For the text-containing cell, return its midpoint in [X, Y] coordinate format. 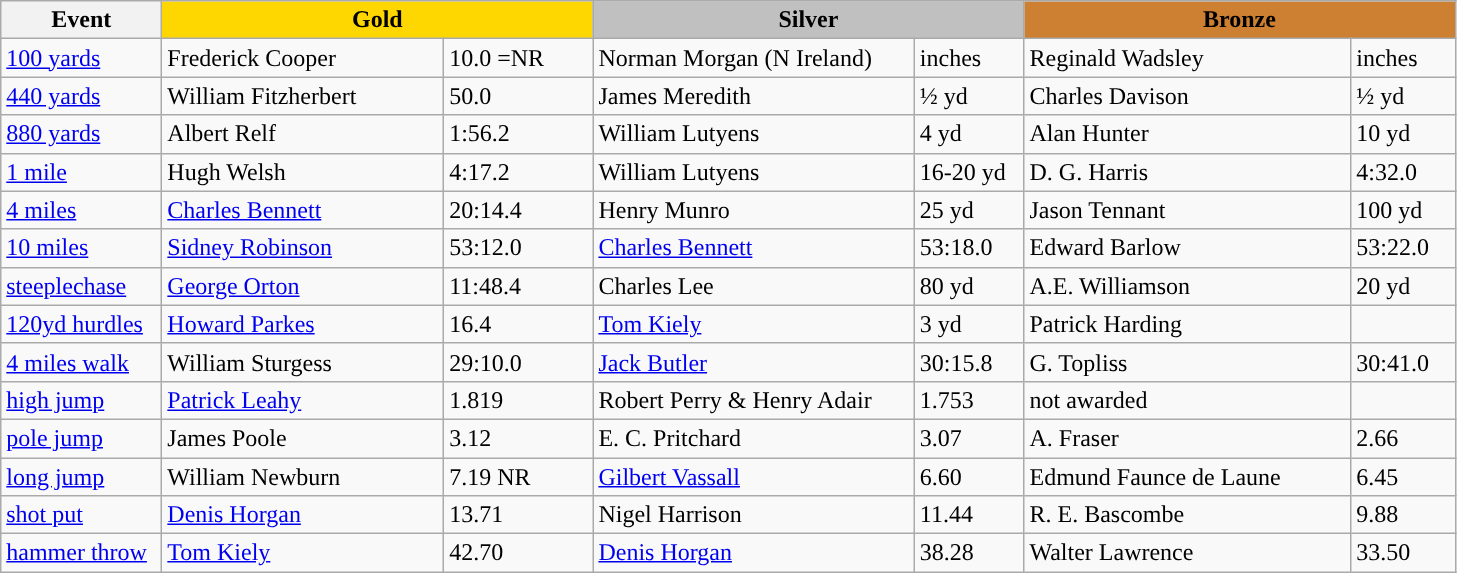
Charles Lee [754, 286]
4:17.2 [518, 172]
D. G. Harris [1188, 172]
Event [82, 20]
80 yd [969, 286]
100 yd [1403, 210]
Sidney Robinson [303, 248]
6.60 [969, 477]
Silver [808, 20]
Gold [378, 20]
3.07 [969, 438]
Jason Tennant [1188, 210]
11.44 [969, 515]
hammer throw [82, 553]
11:48.4 [518, 286]
high jump [82, 400]
R. E. Bascombe [1188, 515]
4 miles walk [82, 362]
Henry Munro [754, 210]
Charles Davison [1188, 96]
not awarded [1188, 400]
440 yards [82, 96]
880 yards [82, 134]
Frederick Cooper [303, 58]
20:14.4 [518, 210]
42.70 [518, 553]
Edward Barlow [1188, 248]
Patrick Harding [1188, 324]
4 yd [969, 134]
A. Fraser [1188, 438]
Gilbert Vassall [754, 477]
James Meredith [754, 96]
Nigel Harrison [754, 515]
50.0 [518, 96]
16.4 [518, 324]
1.819 [518, 400]
Norman Morgan (N Ireland) [754, 58]
9.88 [1403, 515]
long jump [82, 477]
3.12 [518, 438]
William Fitzherbert [303, 96]
120yd hurdles [82, 324]
E. C. Pritchard [754, 438]
4:32.0 [1403, 172]
A.E. Williamson [1188, 286]
Alan Hunter [1188, 134]
7.19 NR [518, 477]
16-20 yd [969, 172]
Patrick Leahy [303, 400]
James Poole [303, 438]
Albert Relf [303, 134]
1:56.2 [518, 134]
30:15.8 [969, 362]
53:12.0 [518, 248]
steeplechase [82, 286]
6.45 [1403, 477]
4 miles [82, 210]
25 yd [969, 210]
G. Topliss [1188, 362]
33.50 [1403, 553]
Robert Perry & Henry Adair [754, 400]
20 yd [1403, 286]
William Newburn [303, 477]
13.71 [518, 515]
Walter Lawrence [1188, 553]
William Sturgess [303, 362]
Hugh Welsh [303, 172]
10.0 =NR [518, 58]
1.753 [969, 400]
Bronze [1240, 20]
3 yd [969, 324]
30:41.0 [1403, 362]
Reginald Wadsley [1188, 58]
38.28 [969, 553]
shot put [82, 515]
53:22.0 [1403, 248]
10 miles [82, 248]
2.66 [1403, 438]
100 yards [82, 58]
pole jump [82, 438]
Howard Parkes [303, 324]
Edmund Faunce de Laune [1188, 477]
53:18.0 [969, 248]
Jack Butler [754, 362]
29:10.0 [518, 362]
1 mile [82, 172]
George Orton [303, 286]
10 yd [1403, 134]
